Scan for the cell matching the given text and deliver its [x, y] coordinate at center. 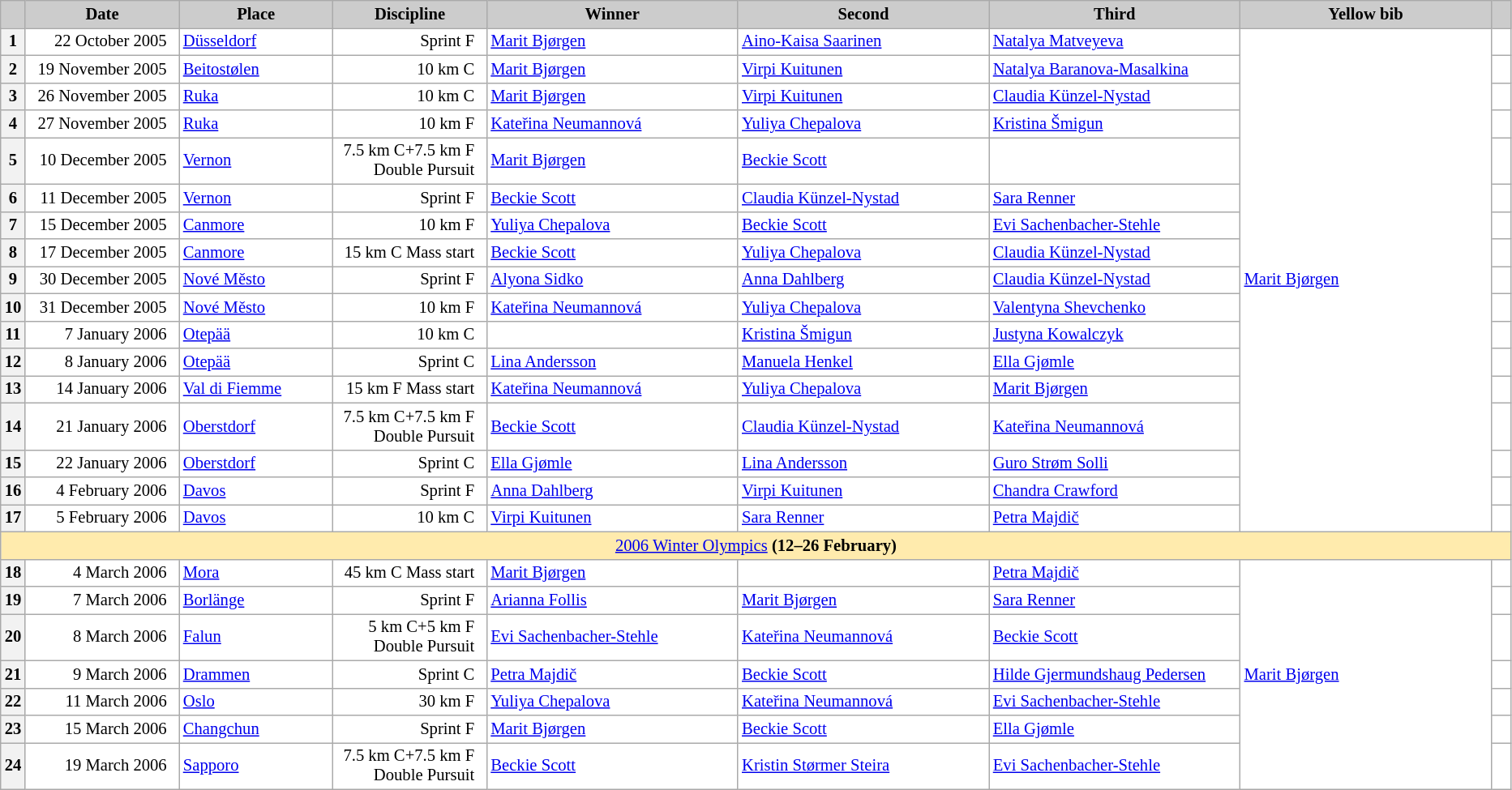
Changchun [256, 728]
7 March 2006 [102, 600]
5 km C+5 km F Double Pursuit [410, 637]
Kristin Størmer Steira [863, 766]
30 km F [410, 702]
45 km C Mass start [410, 573]
8 March 2006 [102, 637]
15 March 2006 [102, 728]
19 [13, 600]
Hilde Gjermundshaug Pedersen [1115, 674]
11 March 2006 [102, 702]
Manuela Henkel [863, 362]
22 January 2006 [102, 463]
15 [13, 463]
Mora [256, 573]
6 [13, 198]
10 December 2005 [102, 160]
14 [13, 426]
15 km F Mass start [410, 389]
15 December 2005 [102, 225]
11 [13, 335]
22 October 2005 [102, 41]
22 [13, 702]
Discipline [410, 14]
19 March 2006 [102, 766]
Borlänge [256, 600]
Guro Strøm Solli [1115, 463]
26 November 2005 [102, 96]
Aino-Kaisa Saarinen [863, 41]
16 [13, 490]
13 [13, 389]
Arianna Follis [612, 600]
8 [13, 252]
Valentyna Shevchenko [1115, 307]
Yellow bib [1366, 14]
20 [13, 637]
1 [13, 41]
23 [13, 728]
5 February 2006 [102, 518]
Place [256, 14]
Beitostølen [256, 69]
Falun [256, 637]
17 [13, 518]
7 [13, 225]
4 February 2006 [102, 490]
24 [13, 766]
19 November 2005 [102, 69]
Justyna Kowalczyk [1115, 335]
8 January 2006 [102, 362]
3 [13, 96]
Natalya Baranova-Masalkina [1115, 69]
10 [13, 307]
21 January 2006 [102, 426]
Drammen [256, 674]
27 November 2005 [102, 124]
7 January 2006 [102, 335]
9 [13, 280]
15 km C Mass start [410, 252]
12 [13, 362]
Val di Fiemme [256, 389]
Third [1115, 14]
31 December 2005 [102, 307]
2006 Winter Olympics (12–26 February) [756, 545]
21 [13, 674]
11 December 2005 [102, 198]
Natalya Matveyeva [1115, 41]
Sapporo [256, 766]
Winner [612, 14]
4 [13, 124]
Chandra Crawford [1115, 490]
Date [102, 14]
Oslo [256, 702]
14 January 2006 [102, 389]
Düsseldorf [256, 41]
18 [13, 573]
30 December 2005 [102, 280]
Alyona Sidko [612, 280]
4 March 2006 [102, 573]
Second [863, 14]
5 [13, 160]
17 December 2005 [102, 252]
9 March 2006 [102, 674]
2 [13, 69]
